Search for the cell housing the specified text and yield its (x, y) center coordinate. 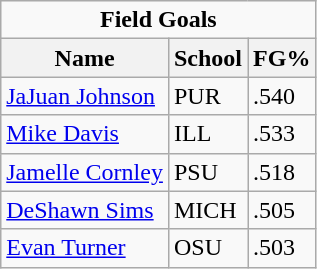
Evan Turner (85, 248)
ILL (208, 134)
.540 (282, 96)
.518 (282, 172)
OSU (208, 248)
FG% (282, 58)
PUR (208, 96)
.505 (282, 210)
DeShawn Sims (85, 210)
.503 (282, 248)
JaJuan Johnson (85, 96)
.533 (282, 134)
Field Goals (158, 20)
Name (85, 58)
MICH (208, 210)
School (208, 58)
PSU (208, 172)
Mike Davis (85, 134)
Jamelle Cornley (85, 172)
